Determine the (x, y) coordinate at the center of the cell enclosing the given text.  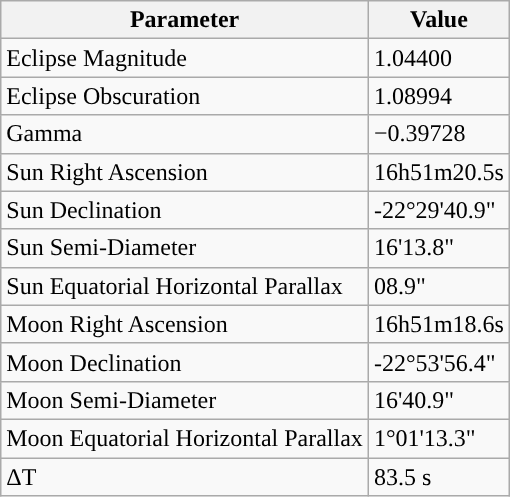
Gamma (185, 134)
16h51m20.5s (438, 172)
Parameter (185, 20)
Moon Semi-Diameter (185, 400)
16'40.9" (438, 400)
Sun Declination (185, 210)
Eclipse Obscuration (185, 96)
Eclipse Magnitude (185, 58)
Value (438, 20)
Sun Equatorial Horizontal Parallax (185, 286)
−0.39728 (438, 134)
83.5 s (438, 477)
-22°29'40.9" (438, 210)
16h51m18.6s (438, 324)
1.04400 (438, 58)
08.9" (438, 286)
1.08994 (438, 96)
Sun Semi-Diameter (185, 248)
Sun Right Ascension (185, 172)
-22°53'56.4" (438, 362)
Moon Right Ascension (185, 324)
Moon Declination (185, 362)
Moon Equatorial Horizontal Parallax (185, 438)
ΔT (185, 477)
16'13.8" (438, 248)
1°01'13.3" (438, 438)
